Locate the cell with the specified text and output its (X, Y) center coordinate. 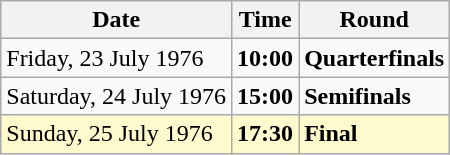
Round (374, 20)
Saturday, 24 July 1976 (116, 96)
Semifinals (374, 96)
10:00 (266, 58)
Sunday, 25 July 1976 (116, 134)
15:00 (266, 96)
Date (116, 20)
Quarterfinals (374, 58)
Final (374, 134)
Friday, 23 July 1976 (116, 58)
Time (266, 20)
17:30 (266, 134)
